Determine the [x, y] coordinate at the center of the cell enclosing the given text.  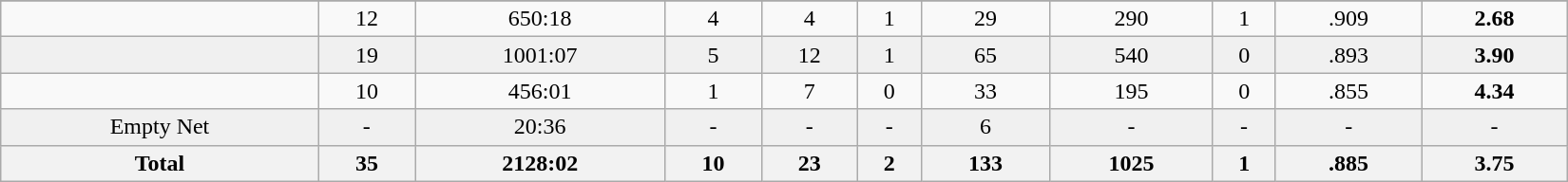
Empty Net [160, 127]
.885 [1348, 163]
540 [1131, 55]
20:36 [540, 127]
290 [1131, 19]
35 [367, 163]
19 [367, 55]
650:18 [540, 19]
.893 [1348, 55]
29 [985, 19]
2 [889, 163]
5 [713, 55]
133 [985, 163]
65 [985, 55]
.855 [1348, 91]
33 [985, 91]
4.34 [1494, 91]
3.90 [1494, 55]
23 [810, 163]
1025 [1131, 163]
6 [985, 127]
7 [810, 91]
Total [160, 163]
2.68 [1494, 19]
456:01 [540, 91]
.909 [1348, 19]
195 [1131, 91]
3.75 [1494, 163]
1001:07 [540, 55]
2128:02 [540, 163]
